Scan for the cell matching the given text and deliver its [x, y] coordinate at center. 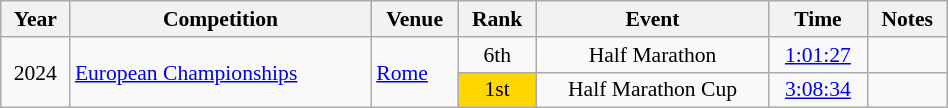
Half Marathon Cup [652, 90]
1:01:27 [818, 55]
Half Marathon [652, 55]
European Championships [220, 72]
1st [497, 90]
6th [497, 55]
Time [818, 19]
Event [652, 19]
Competition [220, 19]
Year [36, 19]
Venue [414, 19]
3:08:34 [818, 90]
Notes [907, 19]
Rome [414, 72]
2024 [36, 72]
Rank [497, 19]
